For the text-containing cell, return its midpoint in [x, y] coordinate format. 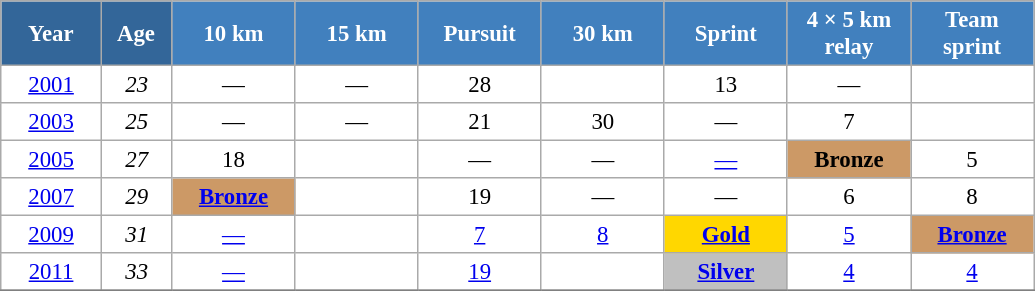
2005 [52, 160]
13 [726, 85]
2003 [52, 122]
4 × 5 km relay [848, 34]
19 [480, 197]
23 [136, 85]
30 [602, 122]
2001 [52, 85]
28 [480, 85]
6 [848, 197]
Gold [726, 235]
31 [136, 235]
Sprint [726, 34]
15 km [356, 34]
2009 [52, 235]
Year [52, 34]
25 [136, 122]
10 km [234, 34]
21 [480, 122]
Team sprint [972, 34]
18 [234, 160]
27 [136, 160]
30 km [602, 34]
Age [136, 34]
2007 [52, 197]
29 [136, 197]
Pursuit [480, 34]
